Detect which cell encompasses the target text, then output its [X, Y] center coordinate. 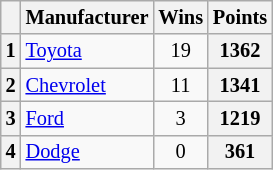
1362 [240, 51]
Points [240, 17]
11 [180, 85]
1219 [240, 118]
1341 [240, 85]
Toyota [88, 51]
Manufacturer [88, 17]
4 [11, 152]
361 [240, 152]
1 [11, 51]
19 [180, 51]
Dodge [88, 152]
Wins [180, 17]
2 [11, 85]
0 [180, 152]
Ford [88, 118]
Chevrolet [88, 85]
